Provide the (X, Y) coordinate of the cell's center where the given text is located.  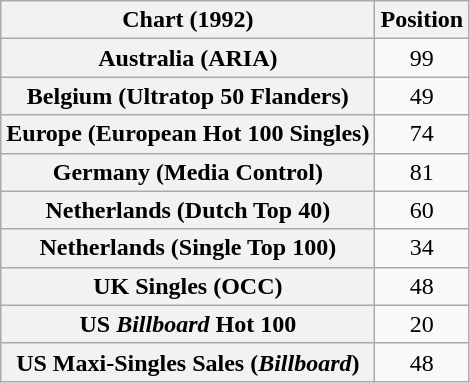
Australia (ARIA) (188, 58)
74 (422, 134)
99 (422, 58)
Position (422, 20)
20 (422, 324)
Belgium (Ultratop 50 Flanders) (188, 96)
UK Singles (OCC) (188, 286)
49 (422, 96)
81 (422, 172)
US Maxi-Singles Sales (Billboard) (188, 362)
Netherlands (Single Top 100) (188, 248)
Germany (Media Control) (188, 172)
Netherlands (Dutch Top 40) (188, 210)
60 (422, 210)
Chart (1992) (188, 20)
US Billboard Hot 100 (188, 324)
34 (422, 248)
Europe (European Hot 100 Singles) (188, 134)
